From the cell containing the given text, extract its center point as (x, y) coordinate. 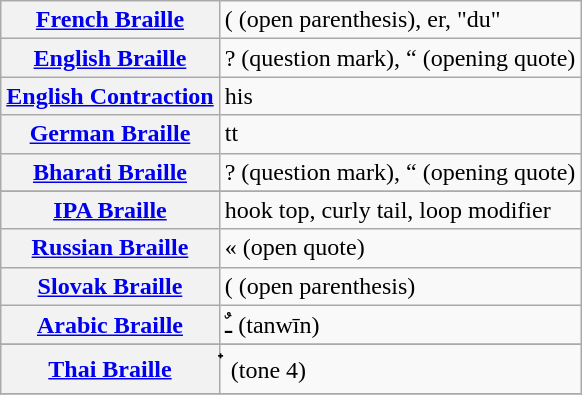
Russian Braille (110, 248)
๋ (tone 4) (400, 370)
English Contraction (110, 96)
his (400, 96)
( (open parenthesis), er, "du" (400, 20)
( (open parenthesis) (400, 286)
Arabic Braille (110, 325)
« (open quote) (400, 248)
French Braille (110, 20)
IPA Braille (110, 210)
Thai Braille (110, 370)
tt (400, 134)
German Braille (110, 134)
Slovak Braille (110, 286)
Bharati Braille (110, 172)
ـٌ (tanwīn) (400, 325)
hook top, curly tail, loop modifier (400, 210)
English Braille (110, 58)
